Provide the [x, y] coordinate of the cell's center where the given text is located.  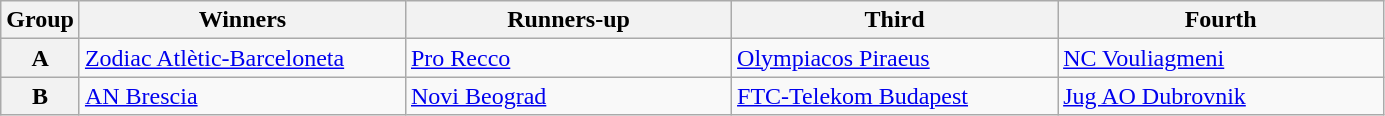
Olympiacos Piraeus [895, 58]
Zodiac Atlètic-Barceloneta [242, 58]
Pro Recco [568, 58]
A [40, 58]
NC Vouliagmeni [1221, 58]
Jug AO Dubrovnik [1221, 96]
Fourth [1221, 20]
AN Brescia [242, 96]
Winners [242, 20]
FTC-Telekom Budapest [895, 96]
Novi Beograd [568, 96]
Third [895, 20]
B [40, 96]
Runners-up [568, 20]
Group [40, 20]
